For the text-containing cell, return its midpoint in (x, y) coordinate format. 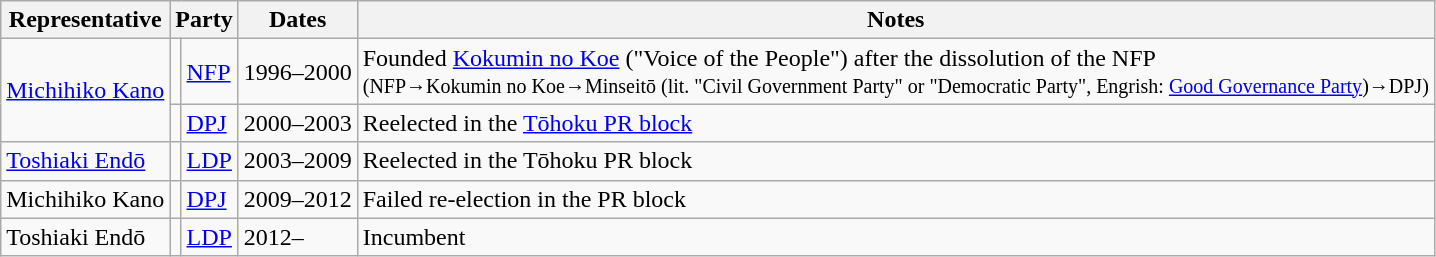
2012– (298, 237)
Party (204, 20)
Notes (896, 20)
Failed re-election in the PR block (896, 199)
2000–2003 (298, 123)
NFP (210, 72)
Representative (86, 20)
1996–2000 (298, 72)
2003–2009 (298, 161)
Dates (298, 20)
2009–2012 (298, 199)
Incumbent (896, 237)
